Extract the (X, Y) coordinate from the center of the cell holding the provided text.  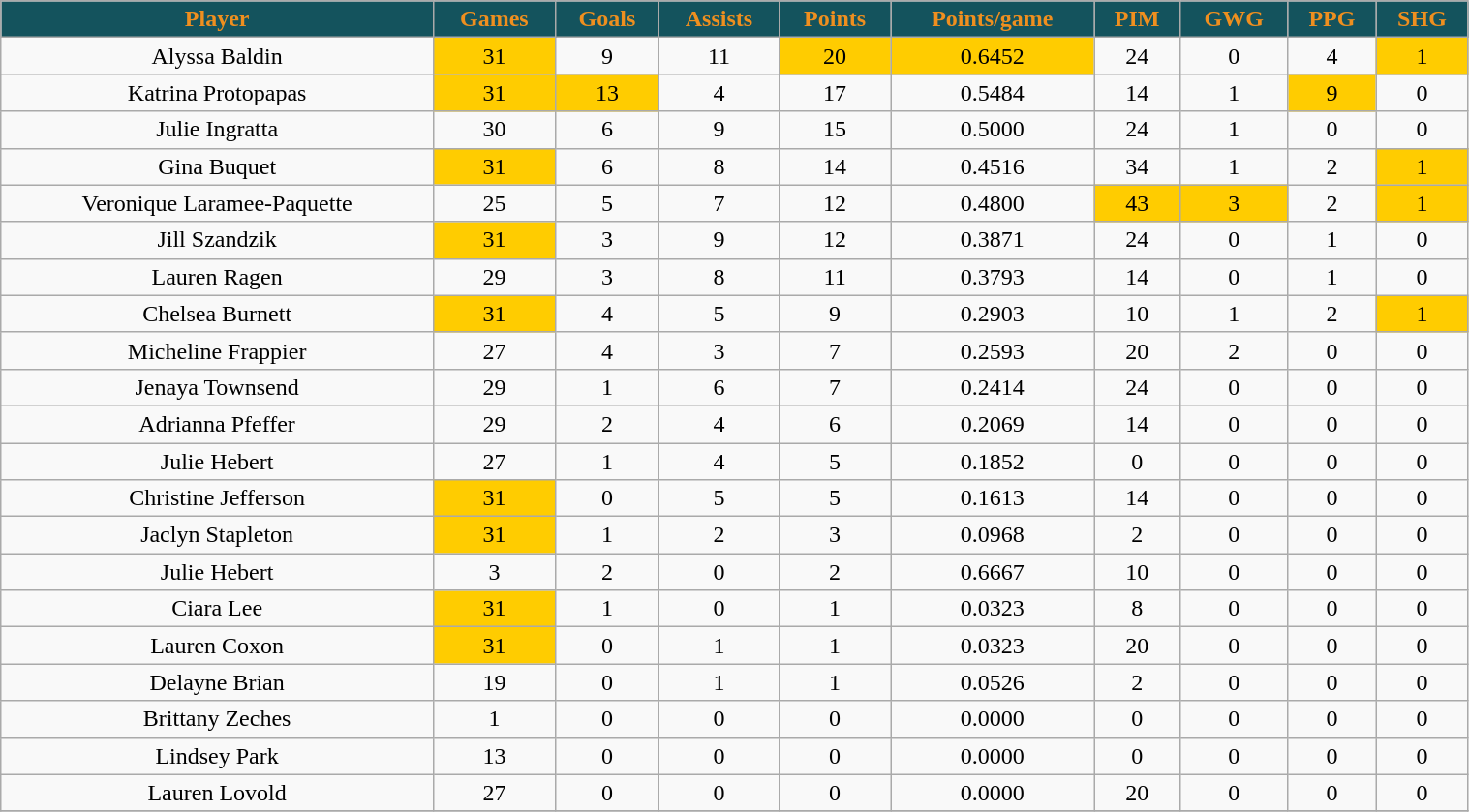
0.6667 (993, 572)
GWG (1234, 19)
25 (494, 203)
Alyssa Baldin (217, 56)
Jill Szandzik (217, 240)
0.2593 (993, 350)
43 (1137, 203)
Delayne Brian (217, 682)
0.1852 (993, 462)
Brittany Zeches (217, 719)
Ciara Lee (217, 609)
Games (494, 19)
Assists (719, 19)
Veronique Laramee-Paquette (217, 203)
Lauren Lovold (217, 793)
0.2903 (993, 314)
Goals (606, 19)
17 (835, 93)
0.5484 (993, 93)
0.3793 (993, 277)
0.5000 (993, 130)
PPG (1332, 19)
Katrina Protopapas (217, 93)
Julie Ingratta (217, 130)
30 (494, 130)
Lauren Coxon (217, 646)
0.2069 (993, 424)
SHG (1422, 19)
0.0526 (993, 682)
34 (1137, 166)
Adrianna Pfeffer (217, 424)
0.1613 (993, 498)
0.0968 (993, 535)
Jenaya Townsend (217, 387)
0.6452 (993, 56)
15 (835, 130)
Player (217, 19)
Lindsey Park (217, 756)
19 (494, 682)
Jaclyn Stapleton (217, 535)
PIM (1137, 19)
0.4800 (993, 203)
0.2414 (993, 387)
Lauren Ragen (217, 277)
Christine Jefferson (217, 498)
Micheline Frappier (217, 350)
0.4516 (993, 166)
Chelsea Burnett (217, 314)
Points/game (993, 19)
Gina Buquet (217, 166)
0.3871 (993, 240)
Points (835, 19)
